Search for the cell housing the specified text and yield its (X, Y) center coordinate. 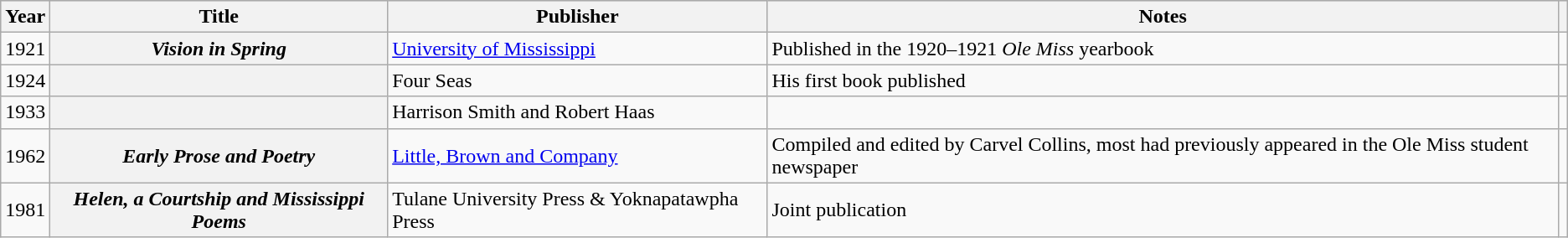
1921 (25, 49)
Joint publication (1163, 210)
1981 (25, 210)
Title (219, 17)
Harrison Smith and Robert Haas (578, 112)
Year (25, 17)
1924 (25, 80)
Publisher (578, 17)
His first book published (1163, 80)
Tulane University Press & Yoknapatawpha Press (578, 210)
Little, Brown and Company (578, 156)
Vision in Spring (219, 49)
Compiled and edited by Carvel Collins, most had previously appeared in the Ole Miss student newspaper (1163, 156)
Four Seas (578, 80)
Early Prose and Poetry (219, 156)
Notes (1163, 17)
1962 (25, 156)
Published in the 1920–1921 Ole Miss yearbook (1163, 49)
Helen, a Courtship and Mississippi Poems (219, 210)
University of Mississippi (578, 49)
1933 (25, 112)
